Identify which cell holds the provided text, then report its [X, Y] central coordinate. 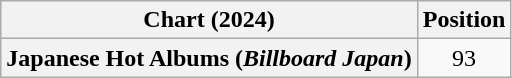
Position [464, 20]
Chart (2024) [209, 20]
93 [464, 58]
Japanese Hot Albums (Billboard Japan) [209, 58]
